Extract the [X, Y] coordinate from the center of the cell holding the provided text.  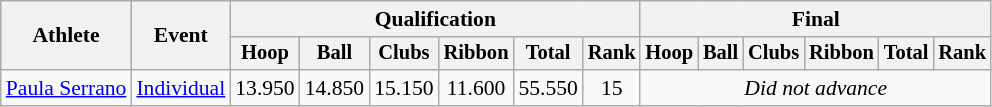
13.950 [264, 88]
Did not advance [815, 88]
15 [612, 88]
14.850 [334, 88]
Paula Serrano [66, 88]
11.600 [476, 88]
Athlete [66, 36]
15.150 [404, 88]
Event [180, 36]
55.550 [548, 88]
Qualification [435, 19]
Final [815, 19]
Individual [180, 88]
